Return [X, Y] of the center of cell containing provided text 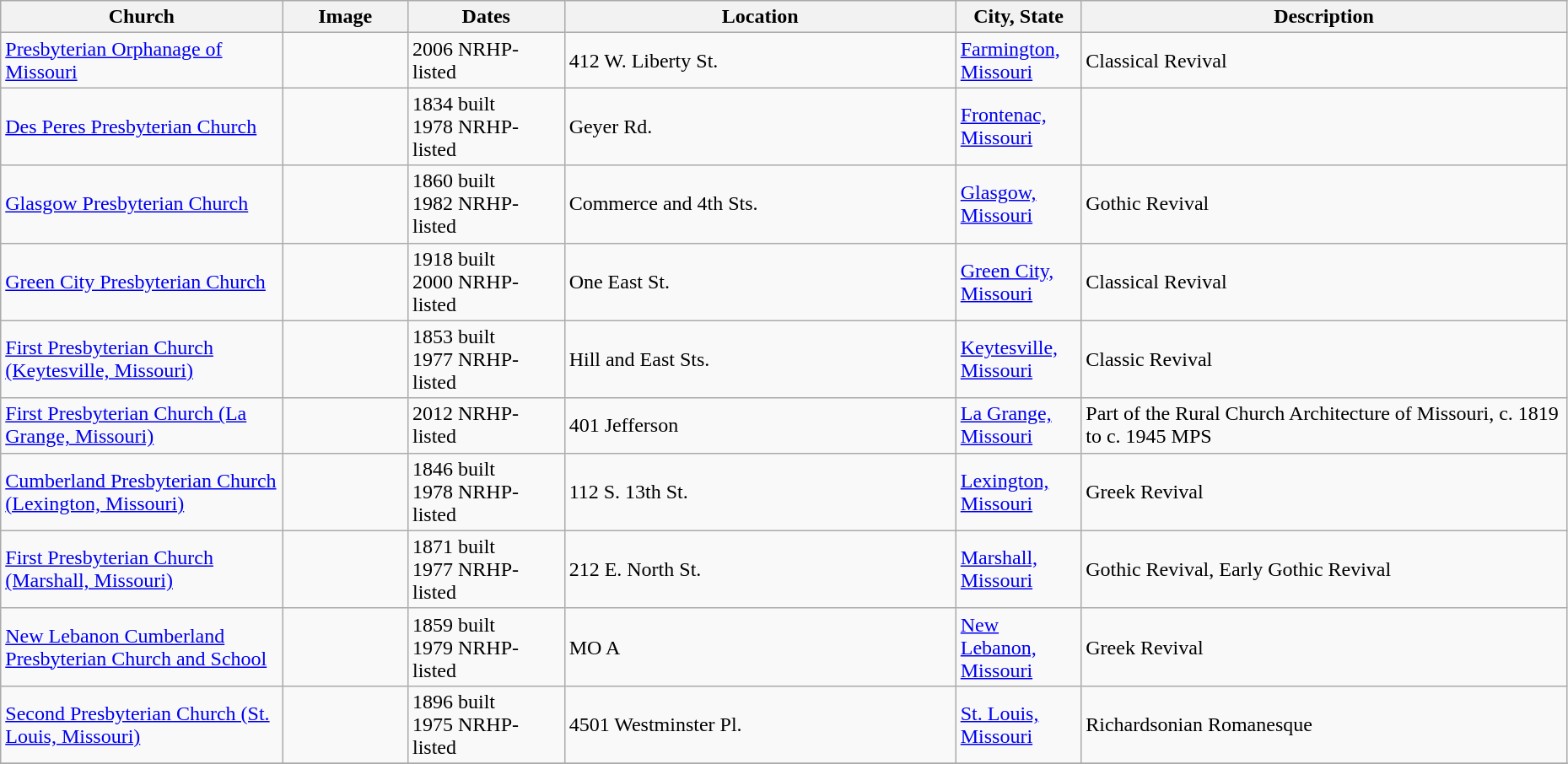
Green City Presbyterian Church [142, 282]
La Grange, Missouri [1019, 425]
Description [1324, 17]
2012 NRHP-listed [486, 425]
Farmington, Missouri [1019, 61]
Des Peres Presbyterian Church [142, 126]
Keytesville, Missouri [1019, 359]
First Presbyterian Church (Marshall, Missouri) [142, 569]
1859 built1979 NRHP-listed [486, 647]
Commerce and 4th Sts. [760, 204]
Geyer Rd. [760, 126]
412 W. Liberty St. [760, 61]
Hill and East Sts. [760, 359]
Gothic Revival [1324, 204]
Location [760, 17]
Glasgow, Missouri [1019, 204]
1834 built1978 NRHP-listed [486, 126]
Lexington, Missouri [1019, 492]
4501 Westminster Pl. [760, 724]
1896 built1975 NRHP-listed [486, 724]
Richardsonian Romanesque [1324, 724]
New Lebanon Cumberland Presbyterian Church and School [142, 647]
Classic Revival [1324, 359]
401 Jefferson [760, 425]
1860 built1982 NRHP-listed [486, 204]
Second Presbyterian Church (St. Louis, Missouri) [142, 724]
Image [346, 17]
112 S. 13th St. [760, 492]
One East St. [760, 282]
Frontenac, Missouri [1019, 126]
St. Louis, Missouri [1019, 724]
Glasgow Presbyterian Church [142, 204]
212 E. North St. [760, 569]
Marshall, Missouri [1019, 569]
Cumberland Presbyterian Church (Lexington, Missouri) [142, 492]
Green City, Missouri [1019, 282]
Part of the Rural Church Architecture of Missouri, c. 1819 to c. 1945 MPS [1324, 425]
1853 built1977 NRHP-listed [486, 359]
Church [142, 17]
Presbyterian Orphanage of Missouri [142, 61]
First Presbyterian Church (La Grange, Missouri) [142, 425]
City, State [1019, 17]
2006 NRHP-listed [486, 61]
MO A [760, 647]
1846 built1978 NRHP-listed [486, 492]
New Lebanon, Missouri [1019, 647]
1918 built2000 NRHP-listed [486, 282]
Gothic Revival, Early Gothic Revival [1324, 569]
Dates [486, 17]
1871 built1977 NRHP-listed [486, 569]
First Presbyterian Church (Keytesville, Missouri) [142, 359]
